Identify which cell holds the provided text, then report its [x, y] central coordinate. 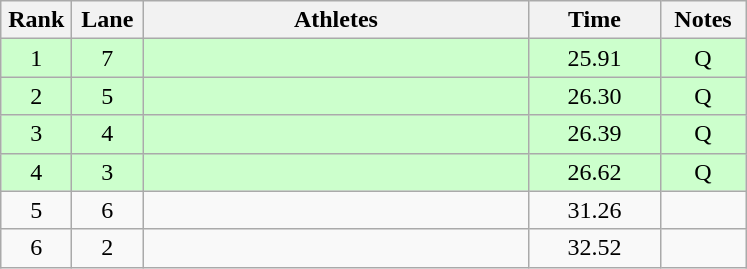
26.39 [594, 134]
Rank [36, 20]
31.26 [594, 210]
1 [36, 58]
Lane [108, 20]
7 [108, 58]
Athletes [336, 20]
Notes [703, 20]
25.91 [594, 58]
Time [594, 20]
26.30 [594, 96]
32.52 [594, 248]
26.62 [594, 172]
